For the text-containing cell, return its midpoint in (X, Y) coordinate format. 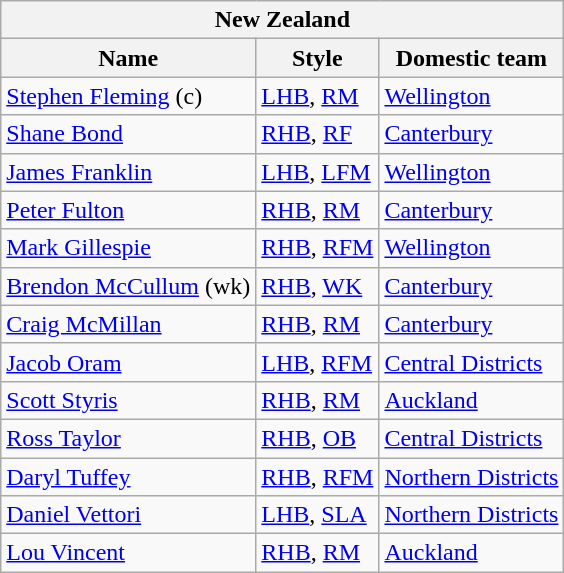
Ross Taylor (128, 438)
Mark Gillespie (128, 248)
LHB, RM (318, 96)
Jacob Oram (128, 362)
Domestic team (472, 58)
RHB, WK (318, 286)
RHB, OB (318, 438)
New Zealand (282, 20)
Daniel Vettori (128, 515)
Lou Vincent (128, 553)
LHB, LFM (318, 172)
Scott Styris (128, 400)
Stephen Fleming (c) (128, 96)
Name (128, 58)
Craig McMillan (128, 324)
LHB, RFM (318, 362)
Peter Fulton (128, 210)
Daryl Tuffey (128, 477)
Style (318, 58)
RHB, RF (318, 134)
LHB, SLA (318, 515)
James Franklin (128, 172)
Brendon McCullum (wk) (128, 286)
Shane Bond (128, 134)
